Return (x, y) of the center of cell containing provided text 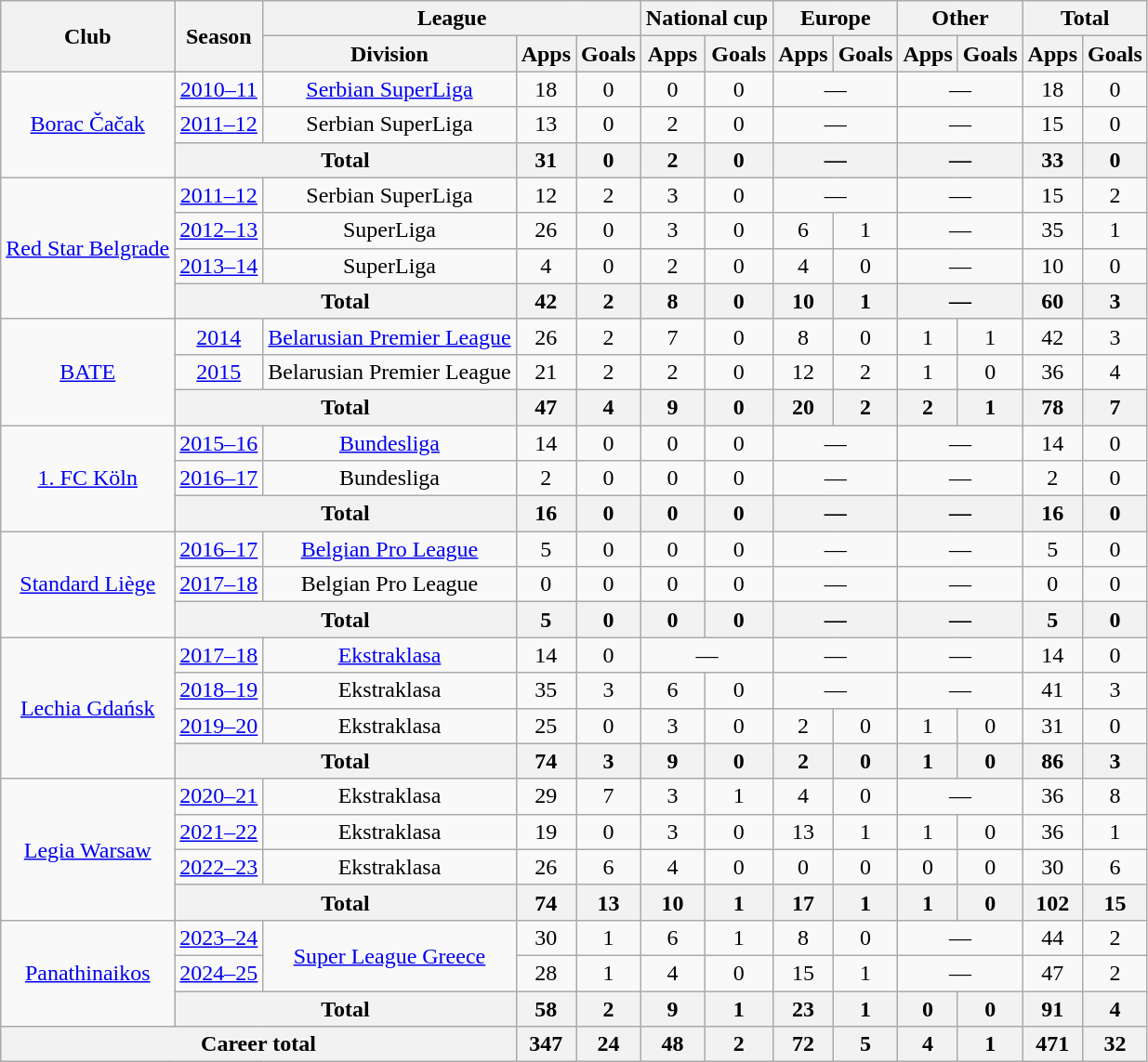
72 (803, 1044)
23 (803, 1008)
60 (1052, 301)
44 (1052, 937)
Europe (836, 19)
91 (1052, 1008)
2013–14 (219, 266)
2018–19 (219, 690)
58 (546, 1008)
2024–25 (219, 973)
2015–16 (219, 443)
48 (672, 1044)
Super League Greece (389, 955)
2014 (219, 336)
102 (1052, 902)
24 (609, 1044)
Division (389, 54)
Other (960, 19)
2023–24 (219, 937)
2015 (219, 372)
Panathinaikos (87, 973)
2022–23 (219, 867)
Red Star Belgrade (87, 248)
National cup (706, 19)
Season (219, 36)
2012–13 (219, 230)
32 (1115, 1044)
2020–21 (219, 796)
29 (546, 796)
347 (546, 1044)
1. FC Köln (87, 479)
471 (1052, 1044)
Legia Warsaw (87, 849)
33 (1052, 160)
86 (1052, 761)
41 (1052, 690)
2019–20 (219, 726)
17 (803, 902)
2021–22 (219, 832)
Club (87, 36)
Career total (258, 1044)
21 (546, 372)
Lechia Gdańsk (87, 708)
League (452, 19)
2010–11 (219, 89)
28 (546, 973)
Borac Čačak (87, 125)
78 (1052, 407)
19 (546, 832)
20 (803, 407)
BATE (87, 372)
25 (546, 726)
Standard Liège (87, 584)
